Identify which cell holds the provided text, then report its [X, Y] central coordinate. 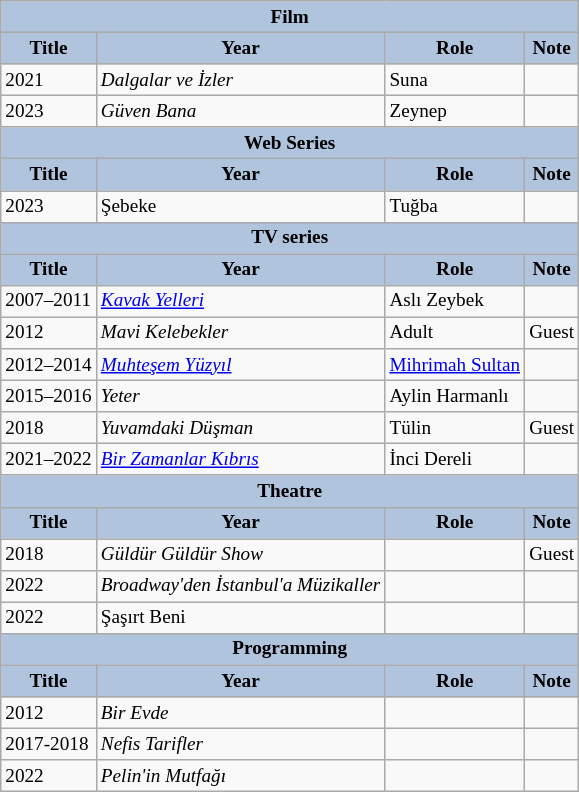
Broadway'den İstanbul'a Müzikaller [240, 586]
Theatre [290, 491]
Web Series [290, 143]
Bir Zamanlar Kıbrıs [240, 460]
Film [290, 17]
Şaşırt Beni [240, 618]
Şebeke [240, 206]
Adult [455, 333]
Suna [455, 80]
2015–2016 [49, 396]
Aylin Harmanlı [455, 396]
Dalgalar ve İzler [240, 80]
Aslı Zeybek [455, 301]
Programming [290, 649]
Pelin'in Mutfağı [240, 776]
İnci Dereli [455, 460]
2012–2014 [49, 365]
2021 [49, 80]
Tülin [455, 428]
Mihrimah Sultan [455, 365]
Mavi Kelebekler [240, 333]
Muhteşem Yüzyıl [240, 365]
Zeynep [455, 111]
Güldür Güldür Show [240, 554]
Yeter [240, 396]
2017-2018 [49, 744]
Bir Evde [240, 713]
Yuvamdaki Düşman [240, 428]
2007–2011 [49, 301]
Güven Bana [240, 111]
Nefis Tarifler [240, 744]
Kavak Yelleri [240, 301]
2021–2022 [49, 460]
Tuğba [455, 206]
TV series [290, 238]
